Detect which cell encompasses the target text, then output its (X, Y) center coordinate. 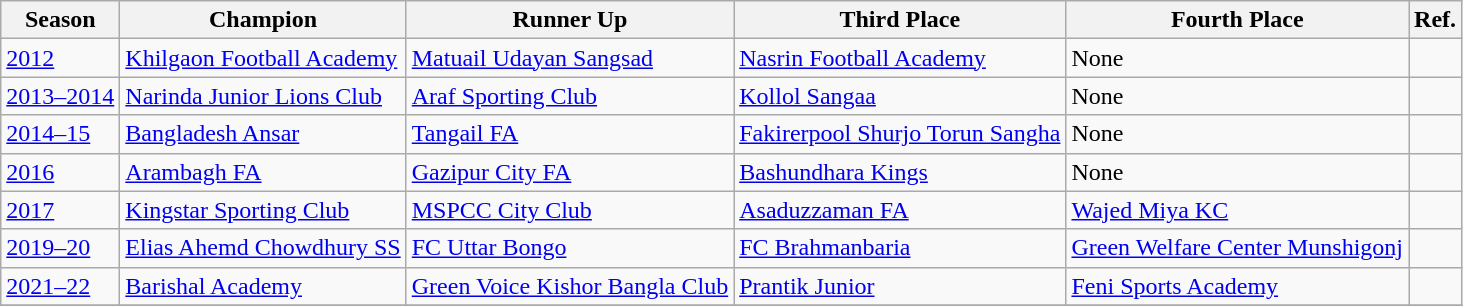
Wajed Miya KC (1238, 210)
Third Place (900, 20)
2019–20 (60, 248)
Fourth Place (1238, 20)
2021–22 (60, 286)
Gazipur City FA (570, 172)
FC Brahmanbaria (900, 248)
Kingstar Sporting Club (263, 210)
Elias Ahemd Chowdhury SS (263, 248)
Barishal Academy (263, 286)
2014–15 (60, 134)
Narinda Junior Lions Club (263, 96)
Champion (263, 20)
Bashundhara Kings (900, 172)
Matuail Udayan Sangsad (570, 58)
2012 (60, 58)
Green Welfare Center Munshigonj (1238, 248)
Nasrin Football Academy (900, 58)
FC Uttar Bongo (570, 248)
Ref. (1436, 20)
2016 (60, 172)
MSPCC City Club (570, 210)
Kollol Sangaa (900, 96)
Feni Sports Academy (1238, 286)
2013–2014 (60, 96)
Araf Sporting Club (570, 96)
Asaduzzaman FA (900, 210)
Fakirerpool Shurjo Torun Sangha (900, 134)
Season (60, 20)
Bangladesh Ansar (263, 134)
Khilgaon Football Academy (263, 58)
2017 (60, 210)
Runner Up (570, 20)
Arambagh FA (263, 172)
Tangail FA (570, 134)
Green Voice Kishor Bangla Club (570, 286)
Prantik Junior (900, 286)
